From the cell containing the given text, extract its center point as [X, Y] coordinate. 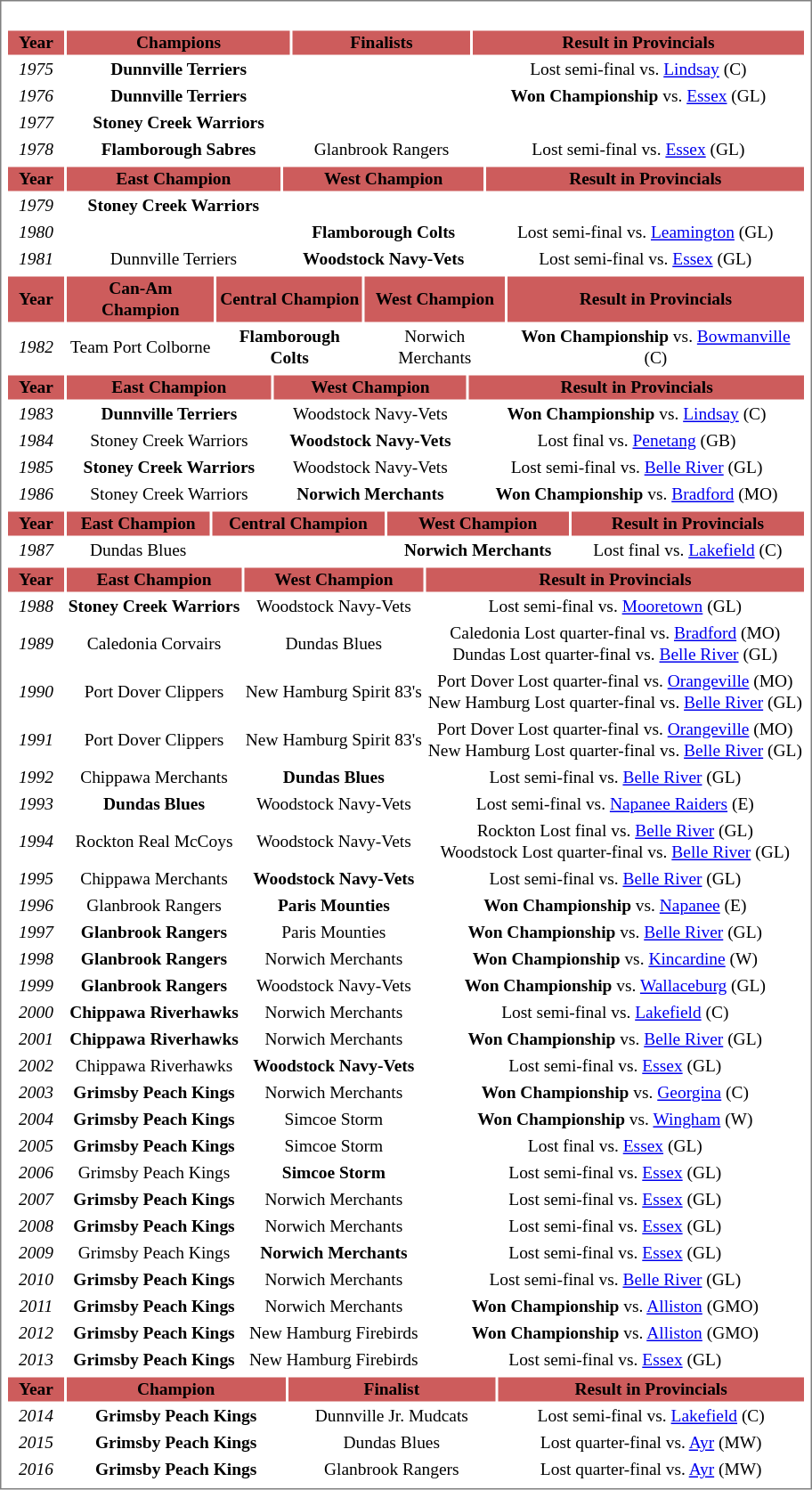
Rockton Lost final vs. Belle River (GL)Woodstock Lost quarter-final vs. Belle River (GL) [615, 843]
Won Championship vs. Georgina (C) [615, 1094]
2005 [36, 1147]
1999 [36, 987]
1992 [36, 778]
2009 [36, 1254]
1977 [36, 123]
Won Championship vs. Wallaceburg (GL) [615, 987]
1978 [36, 150]
1986 [36, 495]
2014 [36, 1416]
Champions [178, 43]
1979 [36, 207]
1975 [36, 69]
Team Port Colborne [141, 347]
1994 [36, 843]
1980 [36, 233]
Dunnville Jr. Mudcats [392, 1416]
Won Championship vs. Wingham (W) [615, 1120]
2008 [36, 1227]
2004 [36, 1120]
1995 [36, 880]
1984 [36, 442]
2013 [36, 1361]
2000 [36, 1014]
Lost semi-final vs. Leamington (GL) [646, 233]
Champion [176, 1389]
Lost final vs. Essex (GL) [615, 1147]
Finalist [392, 1389]
1991 [36, 741]
2016 [36, 1470]
1988 [36, 607]
1990 [36, 693]
Won Championship vs. Kincardine (W) [615, 960]
Finalists [381, 43]
1989 [36, 645]
Flamborough Sabres [178, 150]
2001 [36, 1040]
Lost semi-final vs. Lindsay (C) [638, 69]
Won Championship vs. Bowmanville (C) [655, 347]
Caledonia Corvairs [154, 645]
Won Championship vs. Essex (GL) [638, 96]
1981 [36, 260]
1993 [36, 805]
1987 [36, 550]
2006 [36, 1174]
1997 [36, 933]
Won Championship vs. Lindsay (C) [637, 415]
2002 [36, 1067]
2010 [36, 1281]
1982 [36, 347]
1976 [36, 96]
Lost semi-final vs. Napanee Raiders (E) [615, 805]
2007 [36, 1201]
1998 [36, 960]
2015 [36, 1443]
2011 [36, 1307]
1983 [36, 415]
Can-Am Champion [141, 299]
Won Championship vs. Bradford (MO) [637, 495]
Lost final vs. Lakefield (C) [687, 550]
Caledonia Lost quarter-final vs. Bradford (MO)Dundas Lost quarter-final vs. Belle River (GL) [615, 645]
Lost final vs. Penetang (GB) [637, 442]
Won Championship vs. Napanee (E) [615, 907]
Rockton Real McCoys [154, 843]
2003 [36, 1094]
Lost semi-final vs. Mooretown (GL) [615, 607]
1996 [36, 907]
1985 [36, 468]
2012 [36, 1334]
